Pinpoint the cell where the given text exists, returning its [x, y] midpoint coordinate. 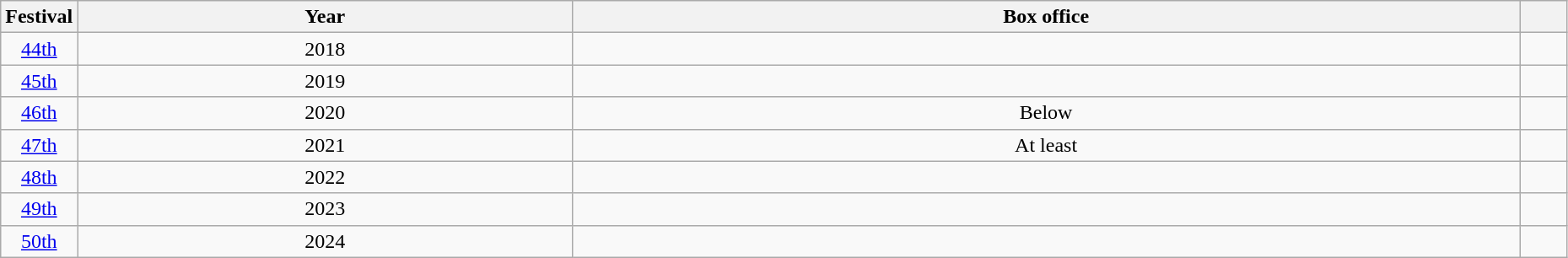
48th [39, 177]
Year [326, 17]
47th [39, 145]
2023 [326, 209]
2020 [326, 113]
2018 [326, 49]
2019 [326, 81]
50th [39, 241]
46th [39, 113]
2021 [326, 145]
49th [39, 209]
Box office [1046, 17]
2024 [326, 241]
Festival [39, 17]
At least [1046, 145]
44th [39, 49]
45th [39, 81]
2022 [326, 177]
Below [1046, 113]
